Locate the cell with the specified text and output its (x, y) center coordinate. 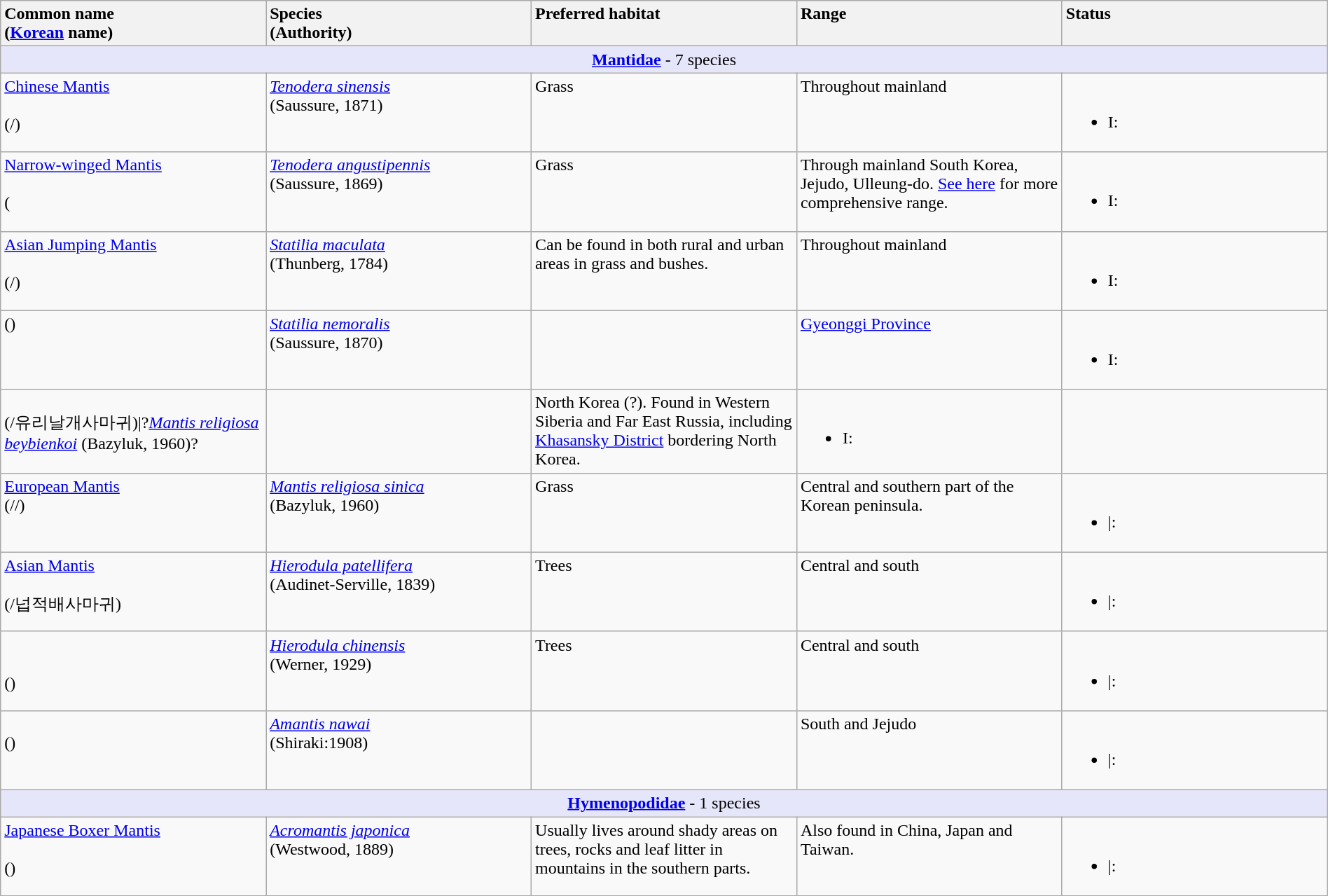
Asian Jumping Mantis (/) (133, 270)
Asian Mantis (/넙적배사마귀) (133, 591)
Preferred habitat (664, 24)
(/유리날개사마귀)|?Mantis religiosa beybienkoi (Bazyluk, 1960)? (133, 432)
Central and southern part of the Korean peninsula. (929, 513)
North Korea (?). Found in Western Siberia and Far East Russia, including Khasansky District bordering North Korea. (664, 432)
Japanese Boxer Mantis () (133, 856)
Mantidae - 7 species (664, 60)
Usually lives around shady areas on trees, rocks and leaf litter in mountains in the southern parts. (664, 856)
Tenodera angustipennis(Saussure, 1869) (399, 192)
Chinese Mantis (/) (133, 112)
Hierodula patellifera(Audinet-Serville, 1839) (399, 591)
Mantis religiosa sinica(Bazyluk, 1960) (399, 513)
Amantis nawai(Shiraki:1908) (399, 750)
Species(Authority) (399, 24)
Also found in China, Japan and Taiwan. (929, 856)
Statilia maculata(Thunberg, 1784) (399, 270)
Acromantis japonica(Westwood, 1889) (399, 856)
Range (929, 24)
Tenodera sinensis(Saussure, 1871) (399, 112)
Common name(Korean name) (133, 24)
Can be found in both rural and urban areas in grass and bushes. (664, 270)
European Mantis(//) (133, 513)
Gyeonggi Province (929, 350)
Narrow-winged Mantis ( (133, 192)
Statilia nemoralis(Saussure, 1870) (399, 350)
South and Jejudo (929, 750)
Through mainland South Korea, Jejudo, Ulleung-do. See here for more comprehensive range. (929, 192)
Hierodula chinensis(Werner, 1929) (399, 671)
Hymenopodidae - 1 species (664, 803)
Status (1195, 24)
